Determine the [X, Y] coordinate at the center of the cell enclosing the given text.  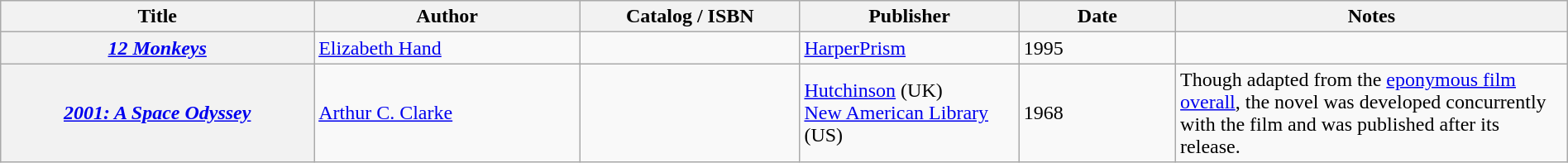
Date [1097, 17]
Publisher [910, 17]
Elizabeth Hand [447, 48]
Author [447, 17]
Hutchinson (UK) New American Library (US) [910, 113]
HarperPrism [910, 48]
Catalog / ISBN [690, 17]
Title [157, 17]
1995 [1097, 48]
Notes [1372, 17]
12 Monkeys [157, 48]
Arthur C. Clarke [447, 113]
2001: A Space Odyssey [157, 113]
1968 [1097, 113]
Though adapted from the eponymous film overall, the novel was developed concurrently with the film and was published after its release. [1372, 113]
